Find where the given text appears and provide that cell's center as (x, y) coordinate. 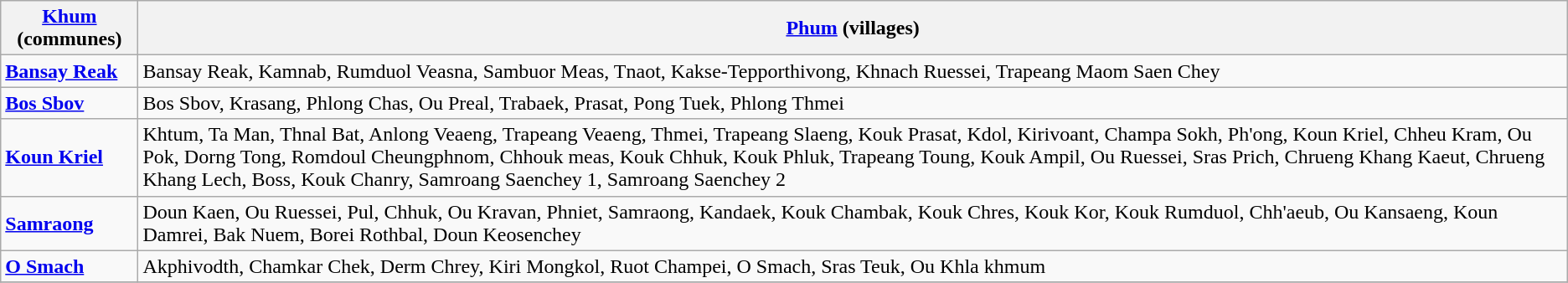
Phum (villages) (853, 28)
O Smach (70, 266)
Samraong (70, 223)
Bos Sbov, Krasang, Phlong Chas, Ou Preal, Trabaek, Prasat, Pong Tuek, Phlong Thmei (853, 103)
Koun Kriel (70, 157)
Bansay Reak, Kamnab, Rumduol Veasna, Sambuor Meas, Tnaot, Kakse-Tepporthivong, Khnach Ruessei, Trapeang Maom Saen Chey (853, 71)
Akphivodth, Chamkar Chek, Derm Chrey, Kiri Mongkol, Ruot Champei, O Smach, Sras Teuk, Ou Khla khmum (853, 266)
Bos Sbov (70, 103)
Bansay Reak (70, 71)
Khum (communes) (70, 28)
